Return the (X, Y) coordinate for the center point of the cell that contains the specified text.  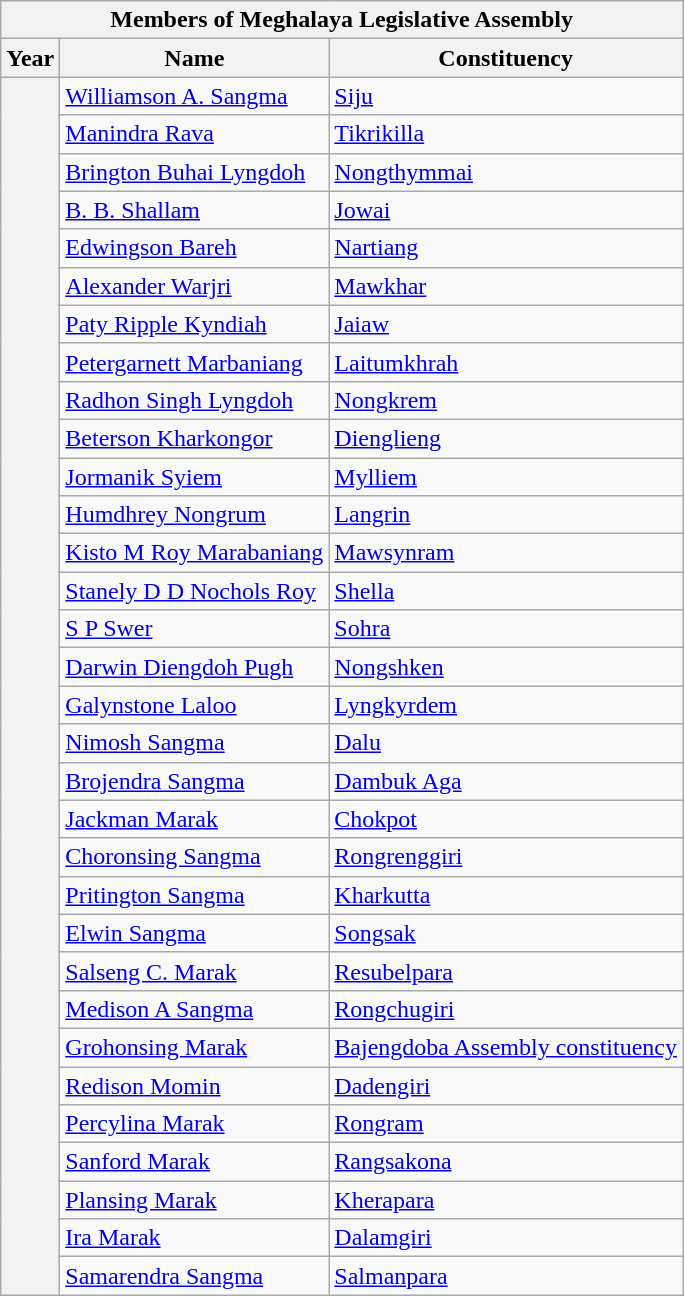
Jowai (506, 210)
Bajengdoba Assembly constituency (506, 1047)
Resubelpara (506, 971)
Nimosh Sangma (194, 743)
Siju (506, 96)
Salseng C. Marak (194, 971)
Sanford Marak (194, 1162)
Brington Buhai Lyngdoh (194, 172)
Dambuk Aga (506, 781)
Constituency (506, 58)
Mawsynram (506, 553)
Nongkrem (506, 400)
Jormanik Syiem (194, 477)
Year (30, 58)
Ira Marak (194, 1238)
Shella (506, 591)
Members of Meghalaya Legislative Assembly (342, 20)
Percylina Marak (194, 1124)
Lyngkyrdem (506, 705)
Redison Momin (194, 1085)
Kharkutta (506, 895)
Laitumkhrah (506, 362)
Petergarnett Marbaniang (194, 362)
Rangsakona (506, 1162)
Elwin Sangma (194, 933)
Kherapara (506, 1200)
Choronsing Sangma (194, 857)
Tikrikilla (506, 134)
Brojendra Sangma (194, 781)
Salmanpara (506, 1276)
Mawkhar (506, 286)
Name (194, 58)
Rongchugiri (506, 1009)
Plansing Marak (194, 1200)
Beterson Kharkongor (194, 438)
Langrin (506, 515)
Songsak (506, 933)
Nongthymmai (506, 172)
Nongshken (506, 667)
Stanely D D Nochols Roy (194, 591)
Chokpot (506, 819)
Dalu (506, 743)
Dalamgiri (506, 1238)
Samarendra Sangma (194, 1276)
Nartiang (506, 248)
Jaiaw (506, 324)
Medison A Sangma (194, 1009)
Jackman Marak (194, 819)
S P Swer (194, 629)
Edwingson Bareh (194, 248)
Humdhrey Nongrum (194, 515)
Pritington Sangma (194, 895)
Manindra Rava (194, 134)
Radhon Singh Lyngdoh (194, 400)
Rongrenggiri (506, 857)
Galynstone Laloo (194, 705)
Williamson A. Sangma (194, 96)
Mylliem (506, 477)
Alexander Warjri (194, 286)
Dienglieng (506, 438)
Grohonsing Marak (194, 1047)
Dadengiri (506, 1085)
Kisto M Roy Marabaniang (194, 553)
Rongram (506, 1124)
Paty Ripple Kyndiah (194, 324)
B. B. Shallam (194, 210)
Darwin Diengdoh Pugh (194, 667)
Sohra (506, 629)
